Pinpoint the cell where the given text exists, returning its [x, y] midpoint coordinate. 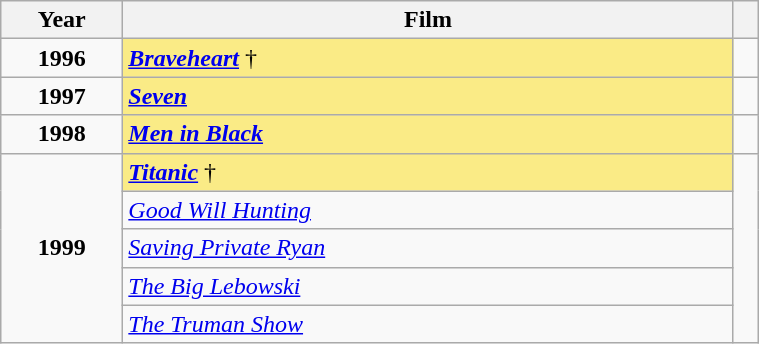
The Truman Show [428, 324]
Year [62, 20]
1998 [62, 134]
The Big Lebowski [428, 286]
1999 [62, 248]
Seven [428, 96]
Braveheart † [428, 58]
1996 [62, 58]
Good Will Hunting [428, 210]
Titanic † [428, 172]
Film [428, 20]
Men in Black [428, 134]
1997 [62, 96]
Saving Private Ryan [428, 248]
